For the text-containing cell, return its midpoint in (X, Y) coordinate format. 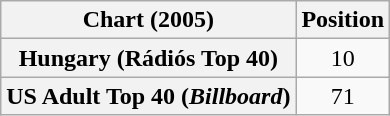
Position (343, 20)
Chart (2005) (148, 20)
US Adult Top 40 (Billboard) (148, 96)
10 (343, 58)
71 (343, 96)
Hungary (Rádiós Top 40) (148, 58)
